For the text-containing cell, return its midpoint in [x, y] coordinate format. 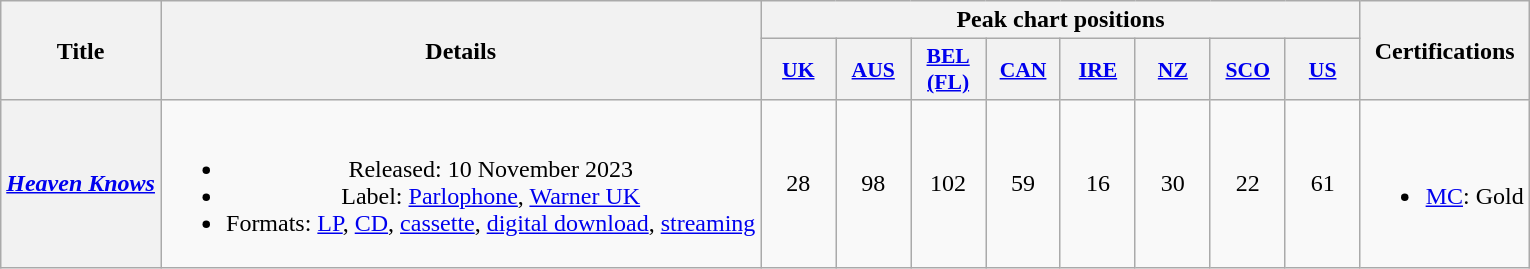
61 [1322, 184]
AUS [874, 70]
SCO [1248, 70]
NZ [1172, 70]
IRE [1098, 70]
59 [1024, 184]
Details [460, 50]
102 [948, 184]
30 [1172, 184]
US [1322, 70]
MC: Gold [1444, 184]
BEL(FL) [948, 70]
Certifications [1444, 50]
22 [1248, 184]
UK [798, 70]
CAN [1024, 70]
28 [798, 184]
Heaven Knows [81, 184]
Title [81, 50]
Released: 10 November 2023Label: Parlophone, Warner UKFormats: LP, CD, cassette, digital download, streaming [460, 184]
Peak chart positions [1060, 20]
16 [1098, 184]
98 [874, 184]
